Detect which cell encompasses the target text, then output its (x, y) center coordinate. 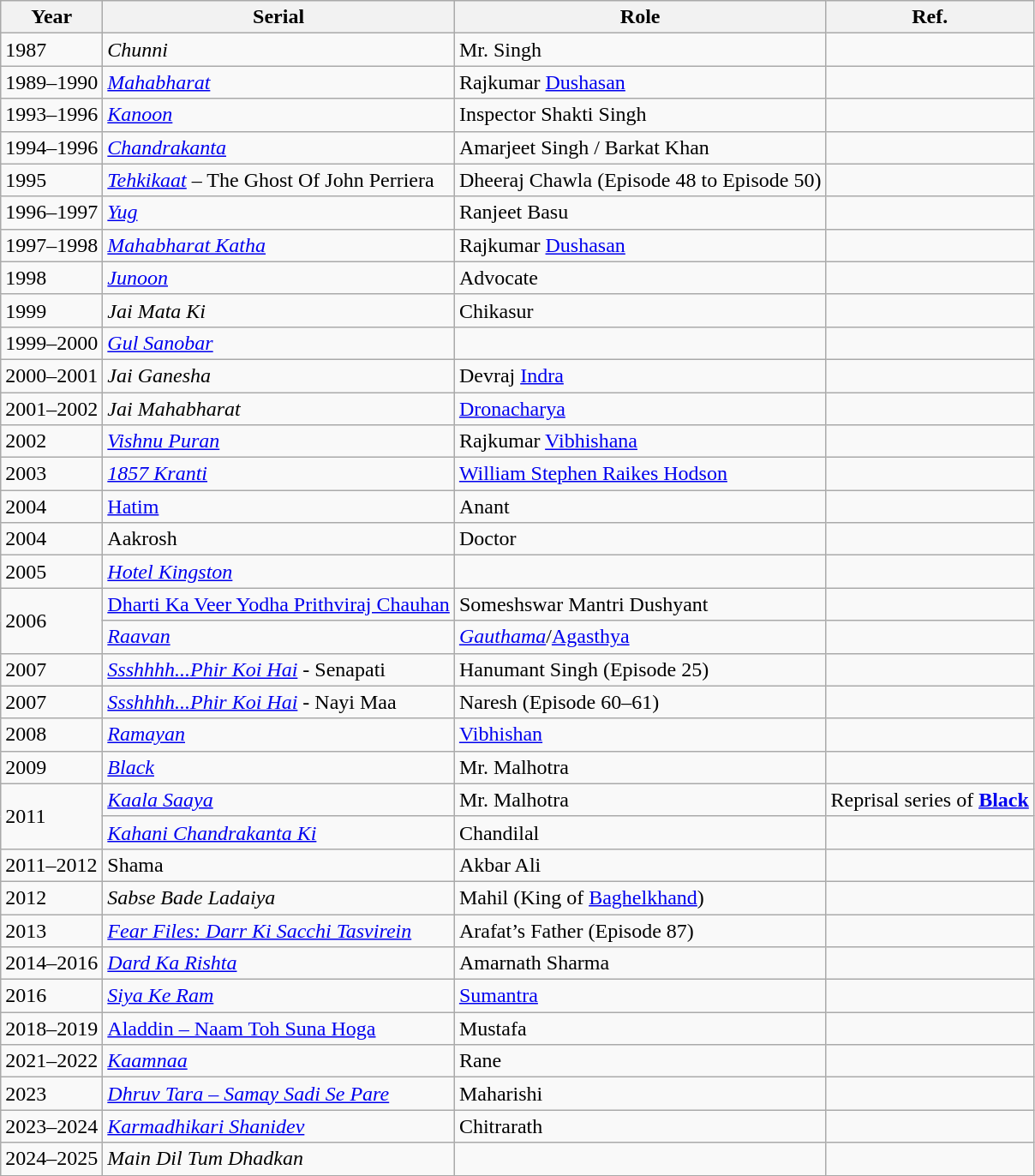
1999–2000 (51, 343)
Ref. (930, 17)
Tehkikaat – The Ghost Of John Perriera (279, 180)
Chandrakanta (279, 147)
2005 (51, 572)
Inspector Shakti Singh (640, 115)
Aakrosh (279, 539)
Kanoon (279, 115)
Anant (640, 507)
1987 (51, 50)
Hanumant Singh (Episode 25) (640, 669)
2011–2012 (51, 865)
2000–2001 (51, 375)
Chitrarath (640, 1126)
Amarjeet Singh / Barkat Khan (640, 147)
Arafat’s Father (Episode 87) (640, 930)
Karmadhikari Shanidev (279, 1126)
Chunni (279, 50)
Devraj Indra (640, 375)
2008 (51, 735)
Ssshhhh...Phir Koi Hai - Senapati (279, 669)
Naresh (Episode 60–61) (640, 702)
Chikasur (640, 310)
Serial (279, 17)
Fear Files: Darr Ki Sacchi Tasvirein (279, 930)
Amarnath Sharma (640, 963)
Mahil (King of Baghelkhand) (640, 897)
Reprisal series of Black (930, 800)
2013 (51, 930)
Jai Mahabharat (279, 409)
Akbar Ali (640, 865)
Mahabharat (279, 82)
Raavan (279, 637)
2011 (51, 816)
2012 (51, 897)
Chandilal (640, 832)
2006 (51, 621)
Gul Sanobar (279, 343)
Year (51, 17)
Sumantra (640, 996)
Role (640, 17)
Mr. Singh (640, 50)
Siya Ke Ram (279, 996)
Ranjeet Basu (640, 213)
Jai Mata Ki (279, 310)
Kaamnaa (279, 1061)
1998 (51, 278)
Someshswar Mantri Dushyant (640, 604)
2003 (51, 474)
1997–1998 (51, 245)
1994–1996 (51, 147)
2023–2024 (51, 1126)
Jai Ganesha (279, 375)
Vishnu Puran (279, 441)
2023 (51, 1094)
Junoon (279, 278)
Ssshhhh...Phir Koi Hai - Nayi Maa (279, 702)
1995 (51, 180)
2014–2016 (51, 963)
Vibhishan (640, 735)
Doctor (640, 539)
2016 (51, 996)
2018–2019 (51, 1029)
Rajkumar Vibhishana (640, 441)
Dheeraj Chawla (Episode 48 to Episode 50) (640, 180)
2021–2022 (51, 1061)
2024–2025 (51, 1159)
Hatim (279, 507)
Ramayan (279, 735)
William Stephen Raikes Hodson (640, 474)
1999 (51, 310)
Dharti Ka Veer Yodha Prithviraj Chauhan (279, 604)
Kahani Chandrakanta Ki (279, 832)
2001–2002 (51, 409)
Dhruv Tara – Samay Sadi Se Pare (279, 1094)
Dard Ka Rishta (279, 963)
1996–1997 (51, 213)
Gauthama/Agasthya (640, 637)
Advocate (640, 278)
Maharishi (640, 1094)
Shama (279, 865)
Black (279, 767)
Rane (640, 1061)
1993–1996 (51, 115)
Mahabharat Katha (279, 245)
Main Dil Tum Dhadkan (279, 1159)
Hotel Kingston (279, 572)
2009 (51, 767)
Mustafa (640, 1029)
Dronacharya (640, 409)
2002 (51, 441)
1857 Kranti (279, 474)
Sabse Bade Ladaiya (279, 897)
Aladdin – Naam Toh Suna Hoga (279, 1029)
1989–1990 (51, 82)
Yug (279, 213)
Kaala Saaya (279, 800)
